Return (X, Y) of the center of cell containing provided text 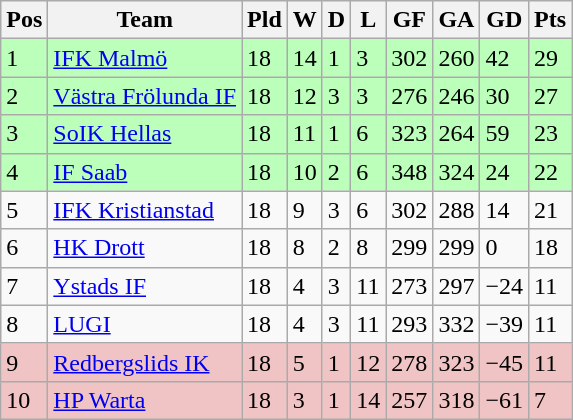
59 (504, 134)
IFK Kristianstad (145, 210)
42 (504, 58)
HK Drott (145, 248)
260 (456, 58)
Pts (550, 20)
IFK Malmö (145, 58)
GA (456, 20)
264 (456, 134)
LUGI (145, 324)
332 (456, 324)
30 (504, 96)
24 (504, 172)
273 (410, 286)
Västra Frölunda IF (145, 96)
−39 (504, 324)
348 (410, 172)
27 (550, 96)
318 (456, 400)
29 (550, 58)
297 (456, 286)
246 (456, 96)
IF Saab (145, 172)
GD (504, 20)
23 (550, 134)
−24 (504, 286)
L (368, 20)
W (304, 20)
−61 (504, 400)
Ystads IF (145, 286)
278 (410, 362)
Team (145, 20)
257 (410, 400)
HP Warta (145, 400)
Pos (24, 20)
−45 (504, 362)
Redbergslids IK (145, 362)
293 (410, 324)
D (336, 20)
Pld (265, 20)
GF (410, 20)
288 (456, 210)
324 (456, 172)
22 (550, 172)
SoIK Hellas (145, 134)
0 (504, 248)
21 (550, 210)
276 (410, 96)
